Output the [X, Y] coordinate of the center of the cell containing the given text.  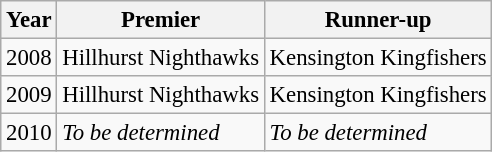
2009 [29, 95]
2010 [29, 133]
Year [29, 20]
2008 [29, 58]
Runner-up [378, 20]
Premier [160, 20]
